Provide the [x, y] coordinate of the cell's center where the given text is located.  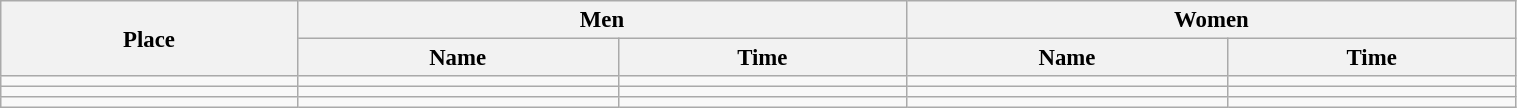
Place [150, 38]
Men [602, 20]
Women [1212, 20]
